Find where the given text appears and provide that cell's center as [X, Y] coordinate. 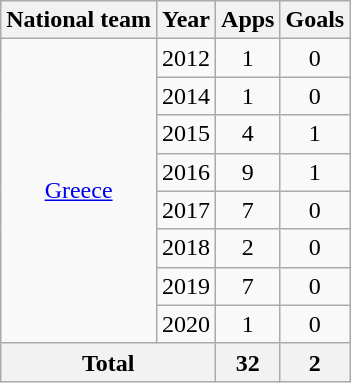
2012 [186, 58]
9 [248, 172]
2015 [186, 134]
32 [248, 362]
2019 [186, 286]
2020 [186, 324]
Goals [315, 20]
2014 [186, 96]
2016 [186, 172]
Apps [248, 20]
2018 [186, 248]
National team [79, 20]
Total [108, 362]
4 [248, 134]
Greece [79, 191]
Year [186, 20]
2017 [186, 210]
